Identify which cell holds the provided text, then report its (x, y) central coordinate. 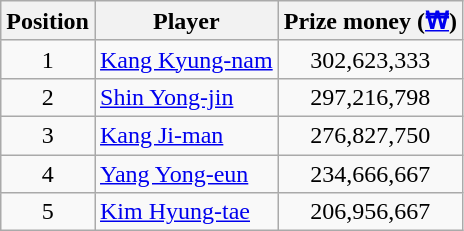
Kim Hyung-tae (186, 212)
Kang Kyung-nam (186, 59)
4 (48, 173)
2 (48, 97)
Position (48, 21)
Shin Yong-jin (186, 97)
Prize money (₩) (370, 21)
1 (48, 59)
276,827,750 (370, 135)
297,216,798 (370, 97)
Kang Ji-man (186, 135)
234,666,667 (370, 173)
Player (186, 21)
5 (48, 212)
206,956,667 (370, 212)
302,623,333 (370, 59)
Yang Yong-eun (186, 173)
3 (48, 135)
